From the cell containing the given text, extract its center point as [X, Y] coordinate. 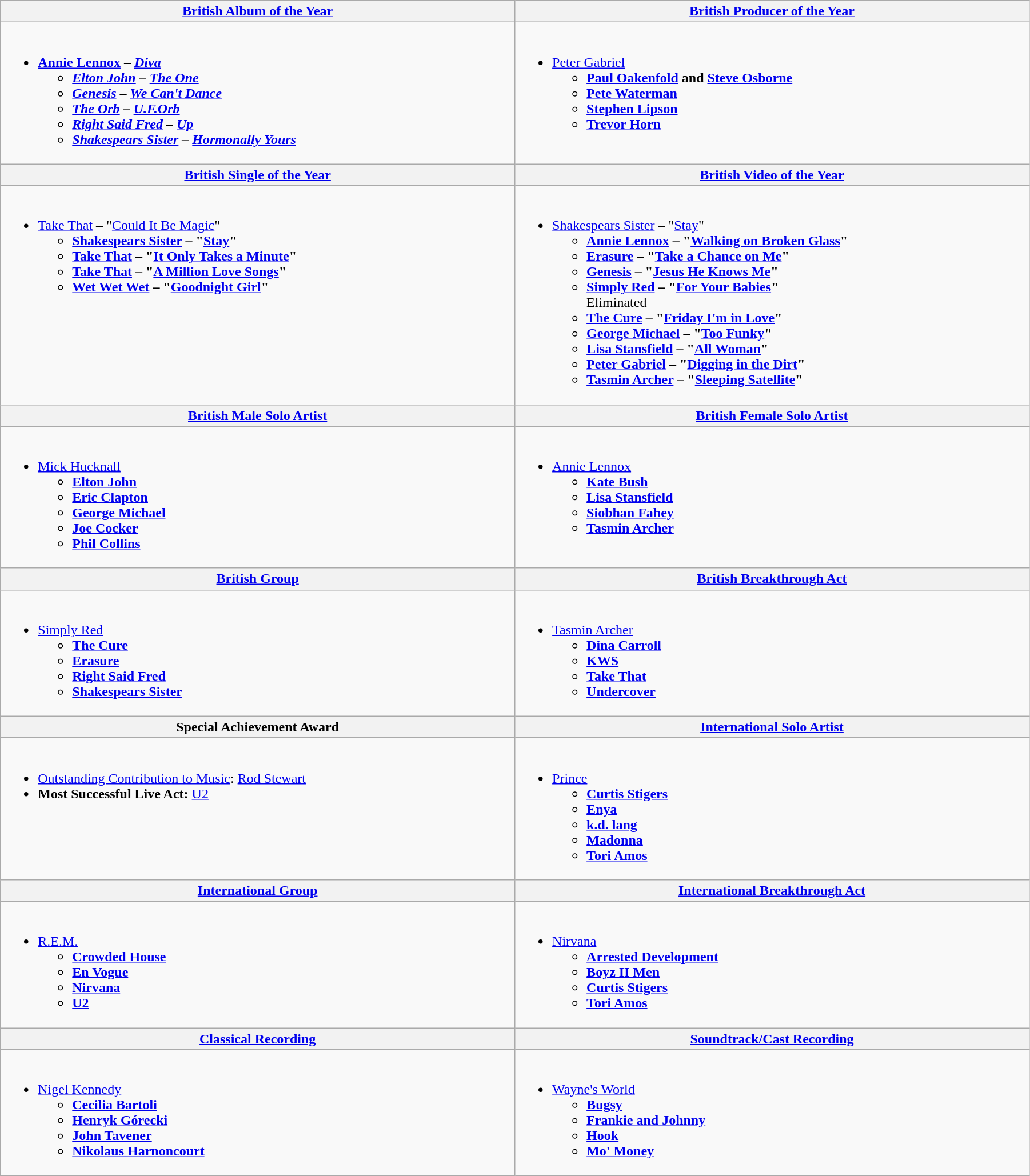
Mick HucknallElton JohnEric ClaptonGeorge MichaelJoe CockerPhil Collins [258, 497]
PrinceCurtis StigersEnyak.d. langMadonnaTori Amos [772, 809]
Classical Recording [258, 1038]
Tasmin ArcherDina CarrollKWSTake ThatUndercover [772, 653]
R.E.M.Crowded HouseEn VogueNirvanaU2 [258, 965]
Annie LennoxKate BushLisa StansfieldSiobhan FaheyTasmin Archer [772, 497]
International Solo Artist [772, 727]
Simply RedThe CureErasureRight Said FredShakespears Sister [258, 653]
Soundtrack/Cast Recording [772, 1038]
Wayne's WorldBugsyFrankie and JohnnyHookMo' Money [772, 1113]
British Group [258, 579]
British Breakthrough Act [772, 579]
British Producer of the Year [772, 11]
Outstanding Contribution to Music: Rod StewartMost Successful Live Act: U2 [258, 809]
British Video of the Year [772, 175]
International Group [258, 890]
British Female Solo Artist [772, 415]
Annie Lennox – DivaElton John – The OneGenesis – We Can't DanceThe Orb – U.F.OrbRight Said Fred – UpShakespears Sister – Hormonally Yours [258, 93]
British Single of the Year [258, 175]
International Breakthrough Act [772, 890]
British Male Solo Artist [258, 415]
Peter GabrielPaul Oakenfold and Steve OsbornePete WatermanStephen LipsonTrevor Horn [772, 93]
Nigel KennedyCecilia BartoliHenryk GóreckiJohn TavenerNikolaus Harnoncourt [258, 1113]
NirvanaArrested DevelopmentBoyz II MenCurtis StigersTori Amos [772, 965]
British Album of the Year [258, 11]
Special Achievement Award [258, 727]
